Scan for the cell matching the given text and deliver its [X, Y] coordinate at center. 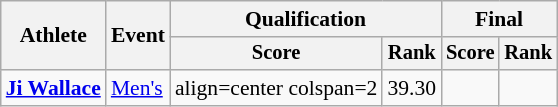
Athlete [54, 36]
Ji Wallace [54, 88]
39.30 [412, 88]
align=center colspan=2 [276, 88]
Men's [138, 88]
Qualification [306, 19]
Event [138, 36]
Final [499, 19]
